Determine the (x, y) coordinate at the center of the cell enclosing the given text.  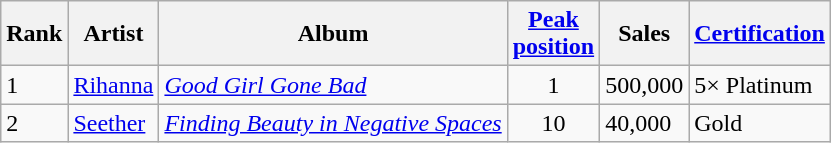
Certification (760, 34)
Gold (760, 123)
Seether (114, 123)
Album (333, 34)
10 (553, 123)
Good Girl Gone Bad (333, 85)
2 (34, 123)
Sales (644, 34)
Finding Beauty in Negative Spaces (333, 123)
40,000 (644, 123)
Peakposition (553, 34)
5× Platinum (760, 85)
500,000 (644, 85)
Rihanna (114, 85)
Artist (114, 34)
Rank (34, 34)
